For the text-containing cell, return its midpoint in [x, y] coordinate format. 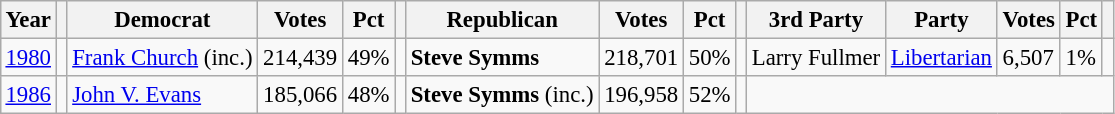
214,439 [300, 57]
Party [941, 20]
1% [1081, 57]
185,066 [300, 95]
196,958 [642, 95]
50% [709, 57]
49% [368, 57]
Steve Symms [502, 57]
1980 [28, 57]
Year [28, 20]
48% [368, 95]
Larry Fullmer [816, 57]
Frank Church (inc.) [162, 57]
6,507 [1028, 57]
218,701 [642, 57]
52% [709, 95]
1986 [28, 95]
Libertarian [941, 57]
Democrat [162, 20]
John V. Evans [162, 95]
3rd Party [816, 20]
Steve Symms (inc.) [502, 95]
Republican [502, 20]
